Scan for the cell matching the given text and deliver its (x, y) coordinate at center. 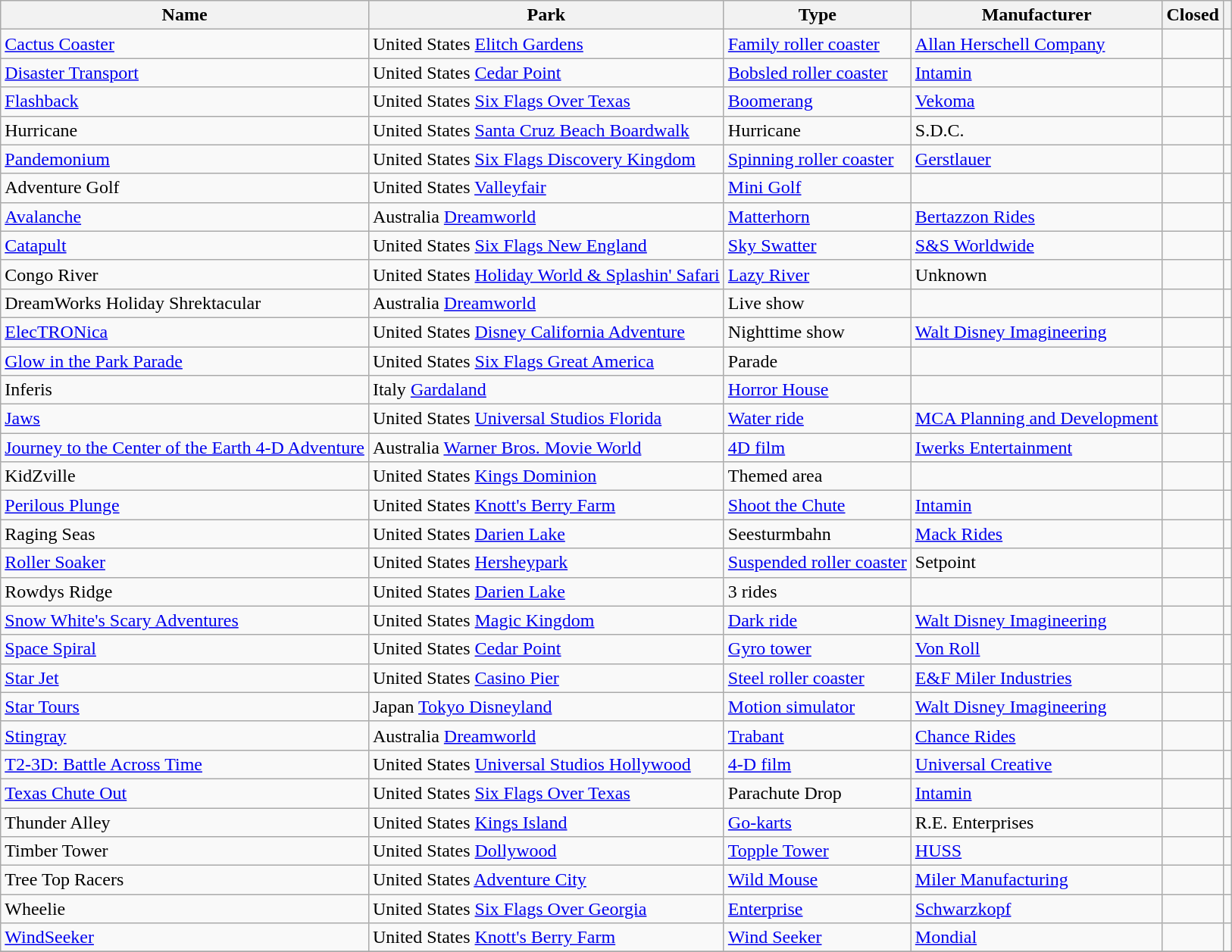
Perilous Plunge (185, 505)
4-D film (817, 764)
Wheelie (185, 909)
Live show (817, 303)
Glow in the Park Parade (185, 361)
Manufacturer (1037, 15)
4D film (817, 448)
Boomerang (817, 101)
United States Valleyfair (546, 188)
S&S Worldwide (1037, 245)
WindSeeker (185, 938)
E&F Miler Industries (1037, 678)
Iwerks Entertainment (1037, 448)
Motion simulator (817, 707)
Water ride (817, 419)
MCA Planning and Development (1037, 419)
Allan Herschell Company (1037, 44)
Italy Gardaland (546, 390)
Snow White's Scary Adventures (185, 620)
Roller Soaker (185, 563)
Steel roller coaster (817, 678)
United States Elitch Gardens (546, 44)
Mini Golf (817, 188)
Vekoma (1037, 101)
Chance Rides (1037, 735)
Bertazzon Rides (1037, 217)
United States Six Flags Great America (546, 361)
Cactus Coaster (185, 44)
Japan Tokyo Disneyland (546, 707)
United States Universal Studios Hollywood (546, 764)
Go-karts (817, 822)
Shoot the Chute (817, 505)
Star Tours (185, 707)
Mondial (1037, 938)
Catapult (185, 245)
Family roller coaster (817, 44)
Name (185, 15)
United States Kings Island (546, 822)
Von Roll (1037, 649)
Journey to the Center of the Earth 4-D Adventure (185, 448)
Gyro tower (817, 649)
Trabant (817, 735)
Unknown (1037, 274)
Jaws (185, 419)
Parade (817, 361)
United States Dollywood (546, 851)
Sky Swatter (817, 245)
Adventure Golf (185, 188)
Tree Top Racers (185, 880)
Matterhorn (817, 217)
Lazy River (817, 274)
Suspended roller coaster (817, 563)
United States Holiday World & Splashin' Safari (546, 274)
S.D.C. (1037, 130)
United States Six Flags Over Georgia (546, 909)
Stingray (185, 735)
Rowdys Ridge (185, 591)
United States Santa Cruz Beach Boardwalk (546, 130)
Timber Tower (185, 851)
3 rides (817, 591)
Raging Seas (185, 534)
Schwarzkopf (1037, 909)
Wild Mouse (817, 880)
Wind Seeker (817, 938)
Inferis (185, 390)
Mack Rides (1037, 534)
United States Disney California Adventure (546, 332)
Setpoint (1037, 563)
Themed area (817, 476)
Horror House (817, 390)
United States Casino Pier (546, 678)
Closed (1193, 15)
Nighttime show (817, 332)
United States Adventure City (546, 880)
United States Six Flags New England (546, 245)
Thunder Alley (185, 822)
United States Six Flags Discovery Kingdom (546, 159)
KidZville (185, 476)
United States Universal Studios Florida (546, 419)
R.E. Enterprises (1037, 822)
Bobsled roller coaster (817, 73)
Texas Chute Out (185, 793)
DreamWorks Holiday Shrektacular (185, 303)
Topple Tower (817, 851)
Type (817, 15)
Miler Manufacturing (1037, 880)
Seesturmbahn (817, 534)
Australia Warner Bros. Movie World (546, 448)
Pandemonium (185, 159)
Space Spiral (185, 649)
Avalanche (185, 217)
Congo River (185, 274)
Park (546, 15)
Parachute Drop (817, 793)
Star Jet (185, 678)
United States Magic Kingdom (546, 620)
Disaster Transport (185, 73)
T2-3D: Battle Across Time (185, 764)
United States Hersheypark (546, 563)
Universal Creative (1037, 764)
HUSS (1037, 851)
Enterprise (817, 909)
Flashback (185, 101)
Gerstlauer (1037, 159)
United States Kings Dominion (546, 476)
Spinning roller coaster (817, 159)
ElecTRONica (185, 332)
Dark ride (817, 620)
